From the cell containing the given text, extract its center point as [x, y] coordinate. 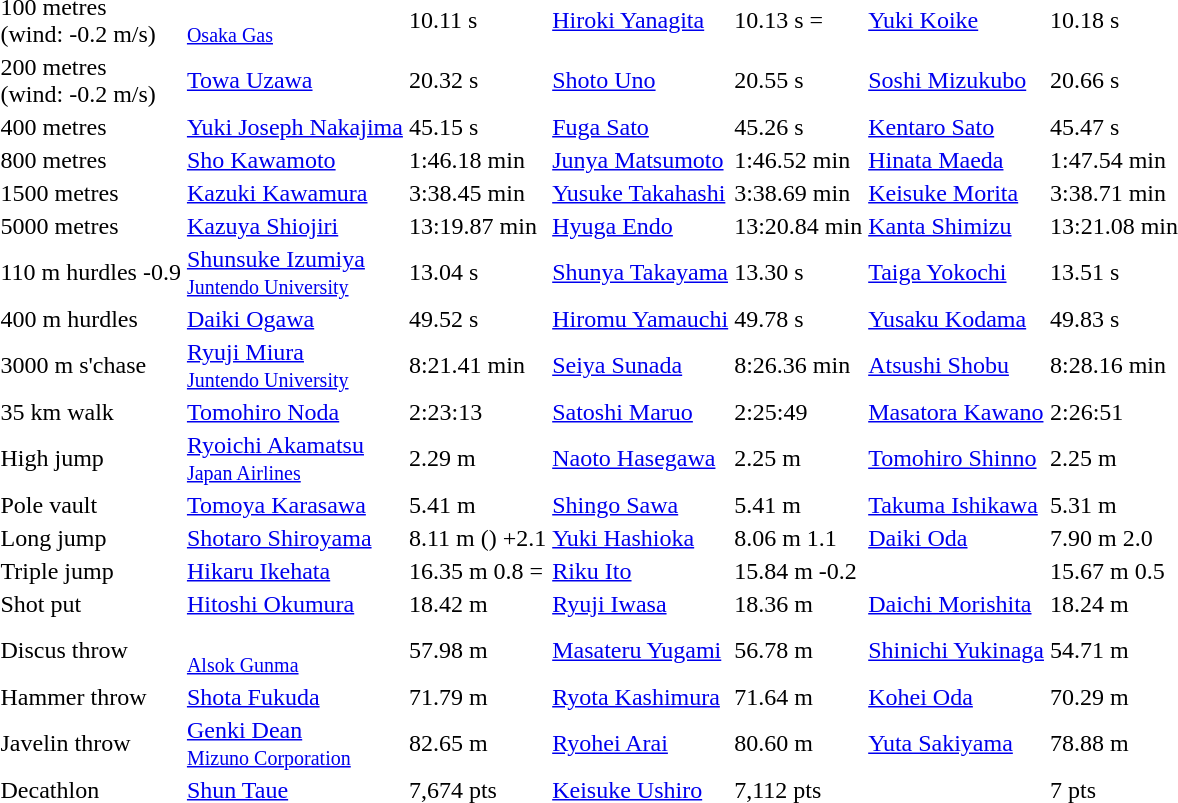
Ryuji Iwasa [640, 604]
Shunsuke IzumiyaJuntendo University [294, 272]
Ryuji MiuraJuntendo University [294, 366]
Seiya Sunada [640, 366]
Daichi Morishita [956, 604]
45.26 s [798, 127]
Tomohiro Noda [294, 412]
8:21.41 min [477, 366]
20.55 s [798, 80]
Genki DeanMizuno Corporation [294, 744]
1:46.18 min [477, 160]
Ryohei Arai [640, 744]
Towa Uzawa [294, 80]
15.84 m -0.2 [798, 571]
Alsok Gunma [294, 650]
71.64 m [798, 697]
18.36 m [798, 604]
Taiga Yokochi [956, 272]
13:19.87 min [477, 226]
3:38.45 min [477, 193]
Kohei Oda [956, 697]
Junya Matsumoto [640, 160]
Shotaro Shiroyama [294, 538]
1:46.52 min [798, 160]
49.78 s [798, 319]
Shunya Takayama [640, 272]
Tomohiro Shinno [956, 458]
Keisuke Morita [956, 193]
Kazuki Kawamura [294, 193]
16.35 m 0.8 = [477, 571]
Yuki Joseph Nakajima [294, 127]
Riku Ito [640, 571]
Hitoshi Okumura [294, 604]
Daiki Oda [956, 538]
Ryoichi AkamatsuJapan Airlines [294, 458]
Kentaro Sato [956, 127]
8.11 m () +2.1 [477, 538]
Daiki Ogawa [294, 319]
Fuga Sato [640, 127]
Shingo Sawa [640, 505]
Shinichi Yukinaga [956, 650]
Yuta Sakiyama [956, 744]
13:20.84 min [798, 226]
Sho Kawamoto [294, 160]
Hyuga Endo [640, 226]
8.06 m 1.1 [798, 538]
82.65 m [477, 744]
Shoto Uno [640, 80]
2:23:13 [477, 412]
45.15 s [477, 127]
Hikaru Ikehata [294, 571]
2.25 m [798, 458]
71.79 m [477, 697]
Yusaku Kodama [956, 319]
2.29 m [477, 458]
80.60 m [798, 744]
Shota Fukuda [294, 697]
Yusuke Takahashi [640, 193]
Yuki Hashioka [640, 538]
Hiromu Yamauchi [640, 319]
Satoshi Maruo [640, 412]
Kanta Shimizu [956, 226]
Soshi Mizukubo [956, 80]
8:26.36 min [798, 366]
Atsushi Shobu [956, 366]
20.32 s [477, 80]
2:25:49 [798, 412]
Masatora Kawano [956, 412]
18.42 m [477, 604]
Masateru Yugami [640, 650]
Tomoya Karasawa [294, 505]
Kazuya Shiojiri [294, 226]
3:38.69 min [798, 193]
Takuma Ishikawa [956, 505]
56.78 m [798, 650]
57.98 m [477, 650]
Hinata Maeda [956, 160]
13.04 s [477, 272]
49.52 s [477, 319]
Naoto Hasegawa [640, 458]
Ryota Kashimura [640, 697]
13.30 s [798, 272]
